Scan for the cell matching the given text and deliver its (x, y) coordinate at center. 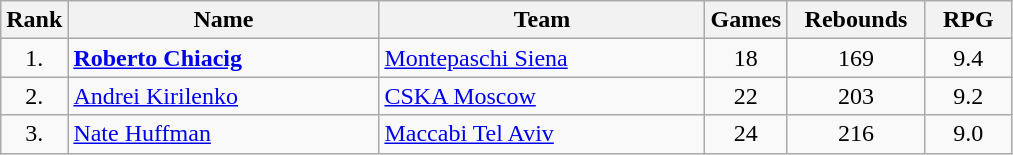
9.0 (968, 134)
CSKA Moscow (542, 96)
18 (746, 58)
Roberto Chiacig (224, 58)
Nate Huffman (224, 134)
RPG (968, 20)
Games (746, 20)
9.2 (968, 96)
22 (746, 96)
9.4 (968, 58)
203 (856, 96)
1. (34, 58)
Name (224, 20)
Andrei Kirilenko (224, 96)
216 (856, 134)
Maccabi Tel Aviv (542, 134)
Team (542, 20)
Rebounds (856, 20)
169 (856, 58)
Rank (34, 20)
3. (34, 134)
24 (746, 134)
2. (34, 96)
Montepaschi Siena (542, 58)
